Output the (x, y) coordinate of the center of the cell containing the given text.  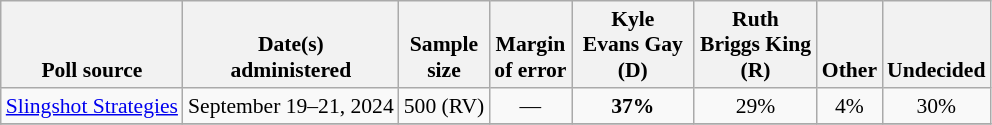
— (530, 106)
4% (850, 106)
Other (850, 44)
30% (936, 106)
29% (756, 106)
Date(s)administered (291, 44)
KyleEvans Gay (D) (634, 44)
Slingshot Strategies (92, 106)
Samplesize (444, 44)
37% (634, 106)
Undecided (936, 44)
500 (RV) (444, 106)
RuthBriggs King (R) (756, 44)
September 19–21, 2024 (291, 106)
Marginof error (530, 44)
Poll source (92, 44)
